Identify which cell holds the provided text, then report its [x, y] central coordinate. 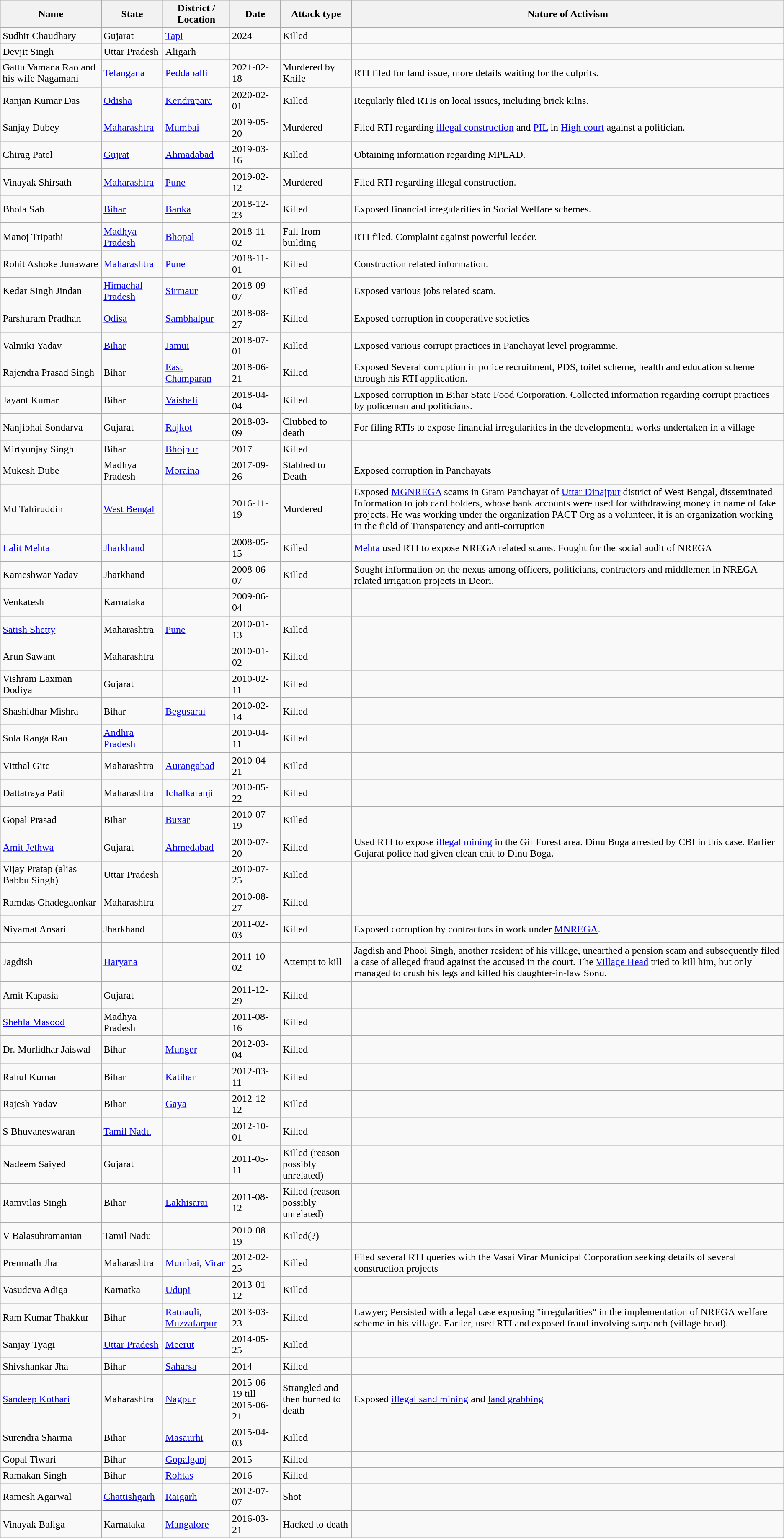
Rohtas [196, 1475]
Vinayak Baliga [51, 1524]
Sanjay Tyagi [51, 1344]
2014-05-25 [255, 1344]
2015 [255, 1459]
2018-03-09 [255, 427]
Jayant Kumar [51, 400]
Bhojpur [196, 449]
Exposed corruption in Bihar State Food Corporation. Collected information regarding corrupt practices by policeman and politicians. [568, 400]
Udupi [196, 1290]
2016 [255, 1475]
Name [51, 14]
Moraina [196, 471]
Murdered by Knife [316, 73]
Sandeep Kothari [51, 1399]
Obtaining information regarding MPLAD. [568, 155]
For filing RTIs to expose financial irregularities in the developmental works undertaken in a village [568, 427]
Sought information on the nexus among officers, politicians, contractors and middlemen in NREGA related irrigation projects in Deori. [568, 575]
Clubbed to death [316, 427]
Filed RTI regarding illegal construction and PIL in High court against a politician. [568, 127]
Katihar [196, 1076]
Exposed corruption in cooperative societies [568, 318]
Jagdish [51, 962]
2010-08-27 [255, 902]
2010-04-21 [255, 766]
Fall from building [316, 236]
Stabbed to Death [316, 471]
Lakhisarai [196, 1203]
2018-06-21 [255, 373]
Rajendra Prasad Singh [51, 373]
Mumbai, Virar [196, 1263]
Mehta used RTI to expose NREGA related scams. Fought for the social audit of NREGA [568, 548]
2010-01-13 [255, 629]
Ahmedabad [196, 848]
Ramvilas Singh [51, 1203]
2008-05-15 [255, 548]
Odisa [132, 318]
Gaya [196, 1104]
Lalit Mehta [51, 548]
2018-11-01 [255, 264]
2016-11-19 [255, 509]
Ranjan Kumar Das [51, 101]
Meerut [196, 1344]
Himachal Pradesh [132, 291]
Attempt to kill [316, 962]
2015-04-03 [255, 1437]
Killed(?) [316, 1236]
2018-12-23 [255, 209]
Satish Shetty [51, 629]
Masaurhi [196, 1437]
Exposed various jobs related scam. [568, 291]
Exposed corruption in Panchayats [568, 471]
Filed RTI regarding illegal construction. [568, 182]
V Balasubramanian [51, 1236]
2014 [255, 1366]
2018-11-02 [255, 236]
2010-02-11 [255, 684]
Nanjibhai Sondarva [51, 427]
Construction related information. [568, 264]
Mukesh Dube [51, 471]
Bhopal [196, 236]
RTI filed for land issue, more details waiting for the culprits. [568, 73]
Nadeem Saiyed [51, 1164]
Bhola Sah [51, 209]
2011-08-16 [255, 1022]
Kedar Singh Jindan [51, 291]
Telangana [132, 73]
Andhra Pradesh [132, 738]
State [132, 14]
S Bhuvaneswaran [51, 1131]
Valmiki Yadav [51, 346]
Premnath Jha [51, 1263]
Sirmaur [196, 291]
Shashidhar Mishra [51, 711]
Exposed various corrupt practices in Panchayat level programme. [568, 346]
Sudhir Chaudhary [51, 36]
Odisha [132, 101]
Chirag Patel [51, 155]
Rahul Kumar [51, 1076]
Vinayak Shirsath [51, 182]
2020-02-01 [255, 101]
West Bengal [132, 509]
Aurangabad [196, 766]
Vitthal Gite [51, 766]
Ramdas Ghadegaonkar [51, 902]
2011-10-02 [255, 962]
Tapi [196, 36]
District / Location [196, 14]
Shot [316, 1497]
Parshuram Pradhan [51, 318]
2010-08-19 [255, 1236]
Gujrat [132, 155]
Chattishgarh [132, 1497]
2017-09-26 [255, 471]
2016-03-21 [255, 1524]
Vishram Laxman Dodiya [51, 684]
2012-12-12 [255, 1104]
Karnatka [132, 1290]
Kendrapara [196, 101]
2012-03-04 [255, 1050]
Vaishali [196, 400]
2017 [255, 449]
2012-02-25 [255, 1263]
Arun Sawant [51, 657]
Filed several RTI queries with the Vasai Virar Municipal Corporation seeking details of several construction projects [568, 1263]
Amit Jethwa [51, 848]
Exposed financial irregularities in Social Welfare schemes. [568, 209]
Gopalganj [196, 1459]
Date [255, 14]
2010-07-25 [255, 875]
Buxar [196, 820]
Ramesh Agarwal [51, 1497]
Sanjay Dubey [51, 127]
2019-03-16 [255, 155]
Exposed Several corruption in police recruitment, PDS, toilet scheme, health and education scheme through his RTI application. [568, 373]
Amit Kapasia [51, 995]
Surendra Sharma [51, 1437]
Rohit Ashoke Junaware [51, 264]
2010-02-14 [255, 711]
Shivshankar Jha [51, 1366]
Mirtyunjay Singh [51, 449]
Peddapalli [196, 73]
2011-05-11 [255, 1164]
Dr. Murlidhar Jaiswal [51, 1050]
East Champaran [196, 373]
Exposed corruption by contractors in work under MNREGA. [568, 929]
Munger [196, 1050]
2010-01-02 [255, 657]
2011-12-29 [255, 995]
Dattatraya Patil [51, 793]
Sola Ranga Rao [51, 738]
2019-02-12 [255, 182]
Strangled and then burned to death [316, 1399]
2010-07-19 [255, 820]
Mangalore [196, 1524]
Nature of Activism [568, 14]
2018-08-27 [255, 318]
Nagpur [196, 1399]
2012-10-01 [255, 1131]
Haryana [132, 962]
Saharsa [196, 1366]
2012-03-11 [255, 1076]
Mumbai [196, 127]
Shehla Masood [51, 1022]
2010-04-11 [255, 738]
2009-06-04 [255, 602]
Ram Kumar Thakkur [51, 1318]
Vijay Pratap (alias Babbu Singh) [51, 875]
RTI filed. Complaint against powerful leader. [568, 236]
2010-05-22 [255, 793]
Attack type [316, 14]
2008-06-07 [255, 575]
Ichalkaranji [196, 793]
Venkatesh [51, 602]
2019-05-20 [255, 127]
2018-09-07 [255, 291]
Exposed illegal sand mining and land grabbing [568, 1399]
Aligarh [196, 52]
2024 [255, 36]
Begusarai [196, 711]
Gopal Tiwari [51, 1459]
Ahmadabad [196, 155]
Kameshwar Yadav [51, 575]
Niyamat Ansari [51, 929]
Ratnauli, Muzzafarpur [196, 1318]
2013-03-23 [255, 1318]
Ramakan Singh [51, 1475]
Banka [196, 209]
Gopal Prasad [51, 820]
2011-08-12 [255, 1203]
2015-06-19 till 2015-06-21 [255, 1399]
2011-02-03 [255, 929]
Regularly filed RTIs on local issues, including brick kilns. [568, 101]
Raigarh [196, 1497]
2012-07-07 [255, 1497]
2018-07-01 [255, 346]
Manoj Tripathi [51, 236]
2010-07-20 [255, 848]
2013-01-12 [255, 1290]
Md Tahiruddin [51, 509]
Rajesh Yadav [51, 1104]
Rajkot [196, 427]
Jamui [196, 346]
2021-02-18 [255, 73]
Hacked to death [316, 1524]
Gattu Vamana Rao and his wife Nagamani [51, 73]
2018-04-04 [255, 400]
Vasudeva Adiga [51, 1290]
Sambhalpur [196, 318]
Devjit Singh [51, 52]
